Return the [X, Y] coordinate for the center point of the cell that contains the specified text.  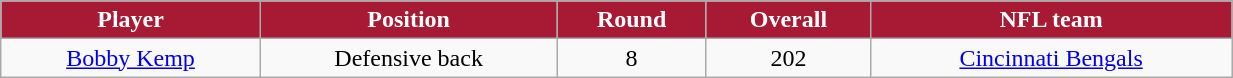
Position [408, 20]
Round [632, 20]
Player [131, 20]
Cincinnati Bengals [1050, 58]
Defensive back [408, 58]
202 [788, 58]
Bobby Kemp [131, 58]
Overall [788, 20]
NFL team [1050, 20]
8 [632, 58]
